Search for the cell housing the specified text and yield its (X, Y) center coordinate. 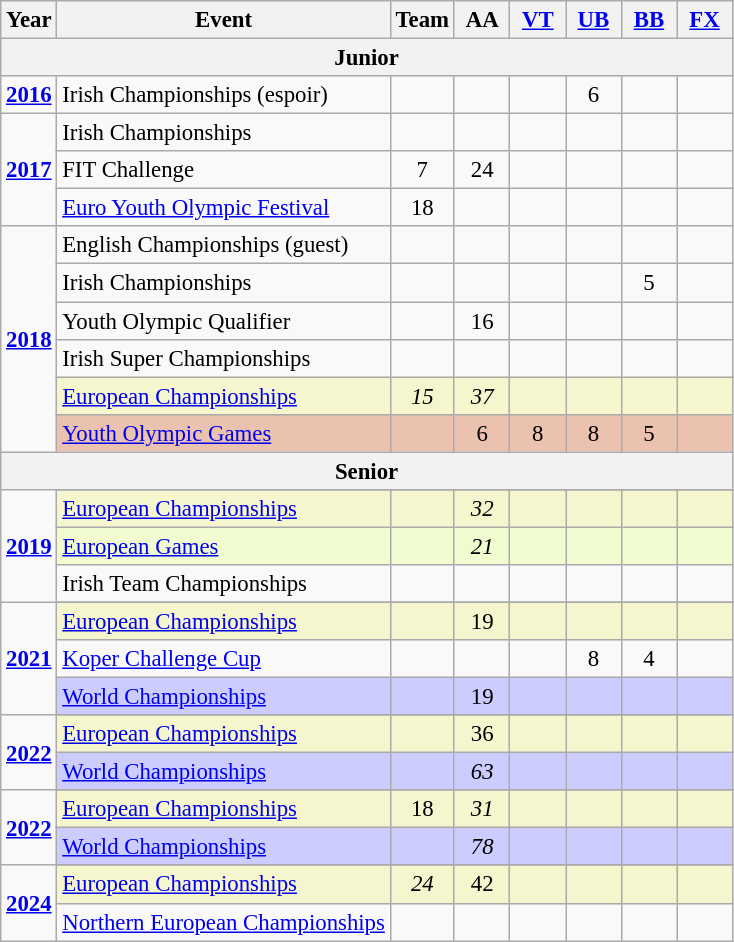
78 (482, 847)
2024 (29, 904)
31 (482, 809)
Event (224, 20)
21 (482, 546)
Euro Youth Olympic Festival (224, 208)
FX (705, 20)
Junior (367, 58)
Irish Championships (espoir) (224, 95)
Koper Challenge Cup (224, 659)
AA (482, 20)
Northern European Championships (224, 922)
7 (422, 170)
4 (649, 659)
Youth Olympic Games (224, 433)
36 (482, 734)
Irish Super Championships (224, 358)
English Championships (guest) (224, 245)
Youth Olympic Qualifier (224, 321)
37 (482, 396)
2019 (29, 546)
VT (538, 20)
UB (594, 20)
European Games (224, 546)
2017 (29, 170)
63 (482, 772)
Team (422, 20)
16 (482, 321)
15 (422, 396)
42 (482, 885)
Irish Team Championships (224, 584)
2018 (29, 339)
Year (29, 20)
FIT Challenge (224, 170)
2016 (29, 95)
2021 (29, 658)
32 (482, 509)
Senior (367, 471)
BB (649, 20)
